Determine the [X, Y] coordinate at the center of the cell enclosing the given text.  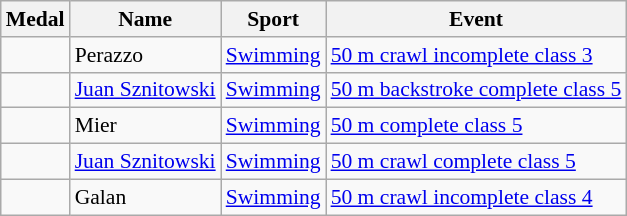
50 m complete class 5 [476, 126]
Sport [274, 19]
Name [146, 19]
Mier [146, 126]
Event [476, 19]
Perazzo [146, 55]
50 m backstroke complete class 5 [476, 90]
50 m crawl complete class 5 [476, 162]
Galan [146, 197]
50 m crawl incomplete class 4 [476, 197]
50 m crawl incomplete class 3 [476, 55]
Medal [36, 19]
